Locate the cell with the specified text and output its [X, Y] center coordinate. 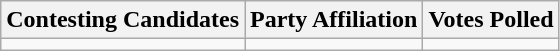
Party Affiliation [334, 20]
Contesting Candidates [123, 20]
Votes Polled [491, 20]
